Extract the [X, Y] coordinate from the center of the cell holding the provided text.  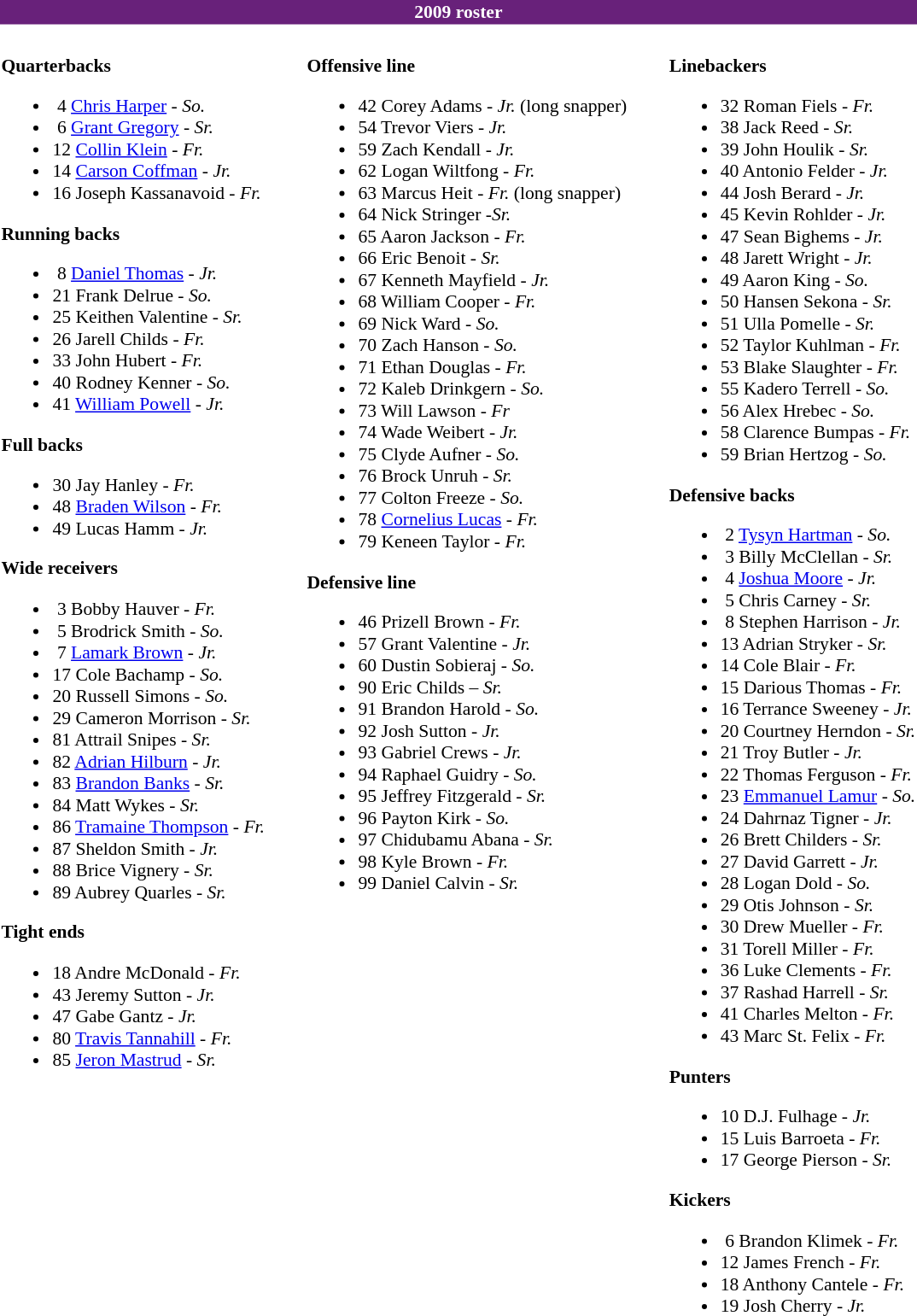
2009 roster [458, 12]
